Scan for the cell matching the given text and deliver its (X, Y) coordinate at center. 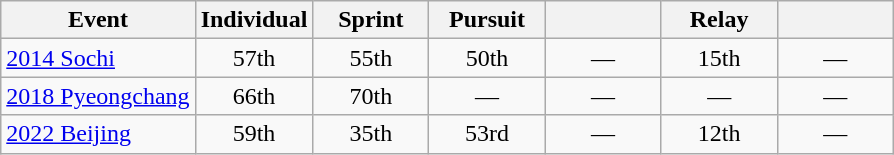
35th (371, 134)
2018 Pyeongchang (98, 96)
2014 Sochi (98, 58)
12th (719, 134)
70th (371, 96)
57th (254, 58)
2022 Beijing (98, 134)
Event (98, 20)
Pursuit (487, 20)
55th (371, 58)
59th (254, 134)
15th (719, 58)
53rd (487, 134)
50th (487, 58)
66th (254, 96)
Individual (254, 20)
Relay (719, 20)
Sprint (371, 20)
